From the cell containing the given text, extract its center point as (X, Y) coordinate. 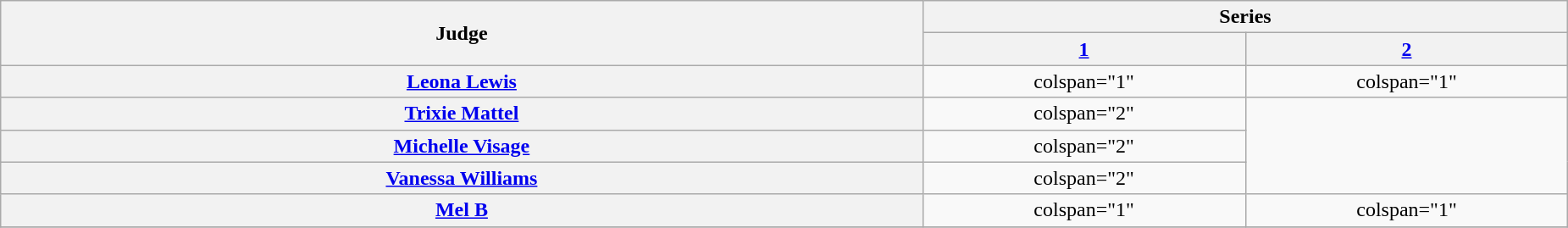
Mel B (462, 210)
Series (1245, 17)
1 (1084, 49)
2 (1406, 49)
Leona Lewis (462, 81)
Vanessa Williams (462, 178)
Judge (462, 33)
Trixie Mattel (462, 114)
Michelle Visage (462, 146)
